Output the (x, y) coordinate of the center of the cell containing the given text.  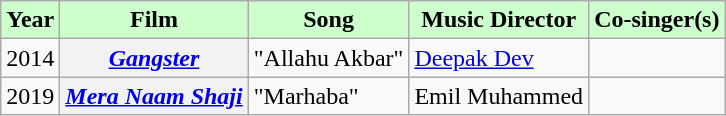
Mera Naam Shaji (154, 96)
"Allahu Akbar" (328, 58)
2019 (30, 96)
Co-singer(s) (657, 20)
2014 (30, 58)
Deepak Dev (499, 58)
Film (154, 20)
"Marhaba" (328, 96)
Emil Muhammed (499, 96)
Year (30, 20)
Song (328, 20)
Music Director (499, 20)
Gangster (154, 58)
